Return (X, Y) of the center of cell containing provided text 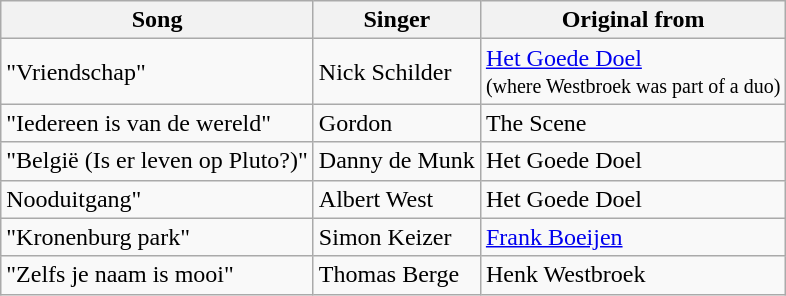
Albert West (396, 199)
Original from (633, 20)
Thomas Berge (396, 275)
Nooduitgang" (158, 199)
The Scene (633, 123)
Henk Westbroek (633, 275)
Het Goede Doel(where Westbroek was part of a duo) (633, 72)
Singer (396, 20)
Simon Keizer (396, 237)
Frank Boeijen (633, 237)
"Zelfs je naam is mooi" (158, 275)
"Kronenburg park" (158, 237)
Gordon (396, 123)
Danny de Munk (396, 161)
"Iedereen is van de wereld" (158, 123)
Nick Schilder (396, 72)
Song (158, 20)
"België (Is er leven op Pluto?)" (158, 161)
"Vriendschap" (158, 72)
